Scan for the cell matching the given text and deliver its (x, y) coordinate at center. 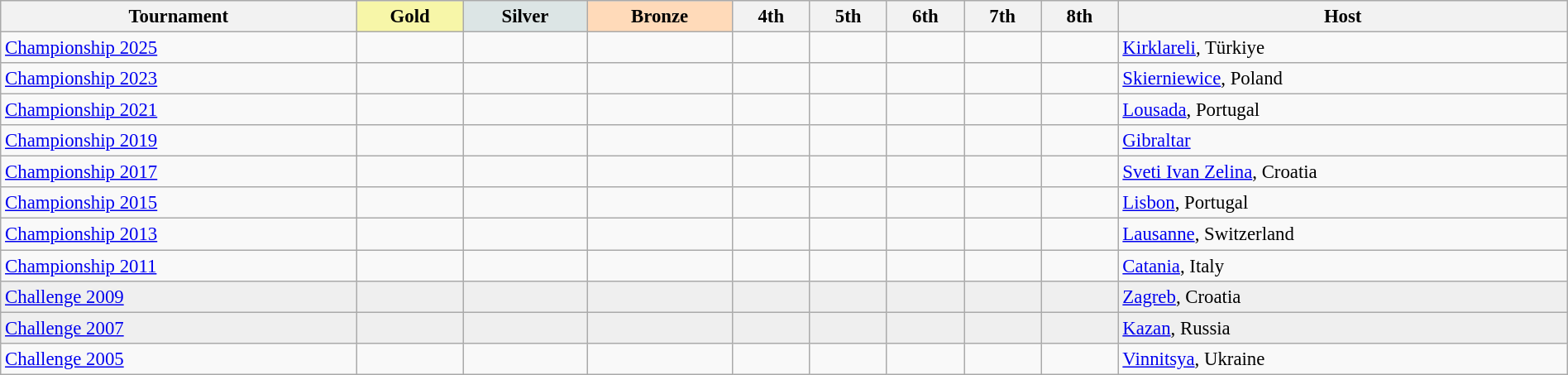
Gold (410, 17)
8th (1080, 17)
Gibraltar (1343, 141)
Challenge 2009 (179, 296)
Challenge 2007 (179, 328)
4th (771, 17)
Sveti Ivan Zelina, Croatia (1343, 172)
Lousada, Portugal (1343, 110)
Host (1343, 17)
Championship 2015 (179, 203)
Championship 2017 (179, 172)
Championship 2021 (179, 110)
Championship 2011 (179, 266)
Bronze (660, 17)
Championship 2013 (179, 234)
Lisbon, Portugal (1343, 203)
Kazan, Russia (1343, 328)
Zagreb, Croatia (1343, 296)
Tournament (179, 17)
Skierniewice, Poland (1343, 79)
Challenge 2005 (179, 358)
Championship 2019 (179, 141)
6th (925, 17)
Kirklareli, Türkiye (1343, 48)
Vinnitsya, Ukraine (1343, 358)
5th (849, 17)
Silver (524, 17)
Lausanne, Switzerland (1343, 234)
Catania, Italy (1343, 266)
Championship 2023 (179, 79)
7th (1002, 17)
Championship 2025 (179, 48)
